Find where the given text appears and provide that cell's center as [x, y] coordinate. 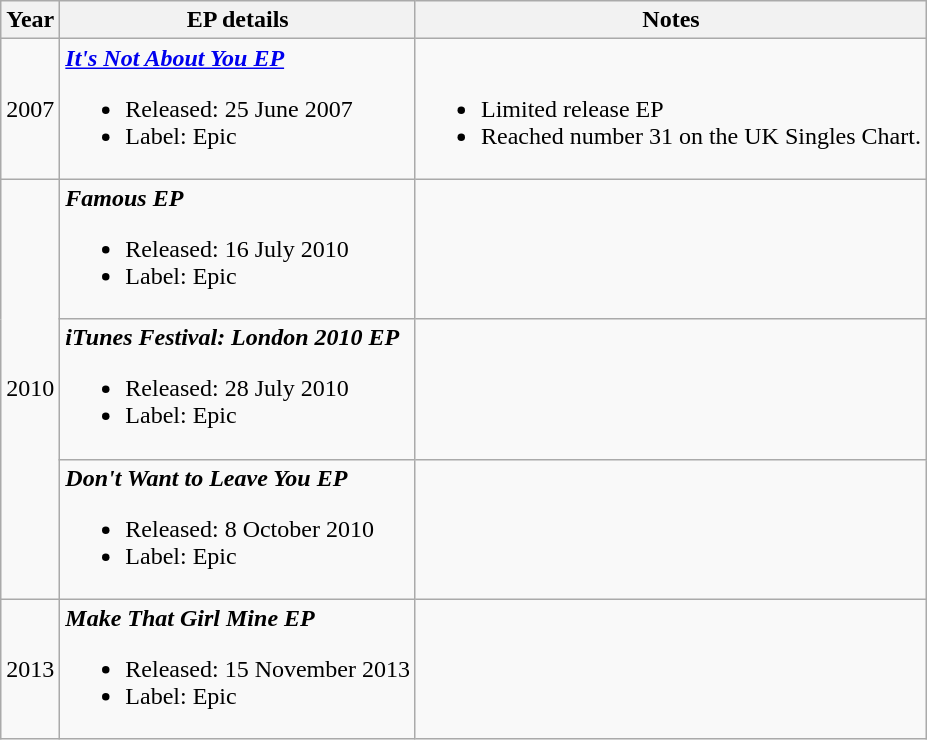
2013 [30, 669]
Don't Want to Leave You EPReleased: 8 October 2010Label: Epic [238, 529]
Famous EPReleased: 16 July 2010Label: Epic [238, 249]
2010 [30, 389]
Notes [670, 20]
iTunes Festival: London 2010 EPReleased: 28 July 2010Label: Epic [238, 389]
It's Not About You EPReleased: 25 June 2007Label: Epic [238, 109]
EP details [238, 20]
Limited release EPReached number 31 on the UK Singles Chart. [670, 109]
2007 [30, 109]
Make That Girl Mine EPReleased: 15 November 2013Label: Epic [238, 669]
Year [30, 20]
